For the text-containing cell, return its midpoint in [X, Y] coordinate format. 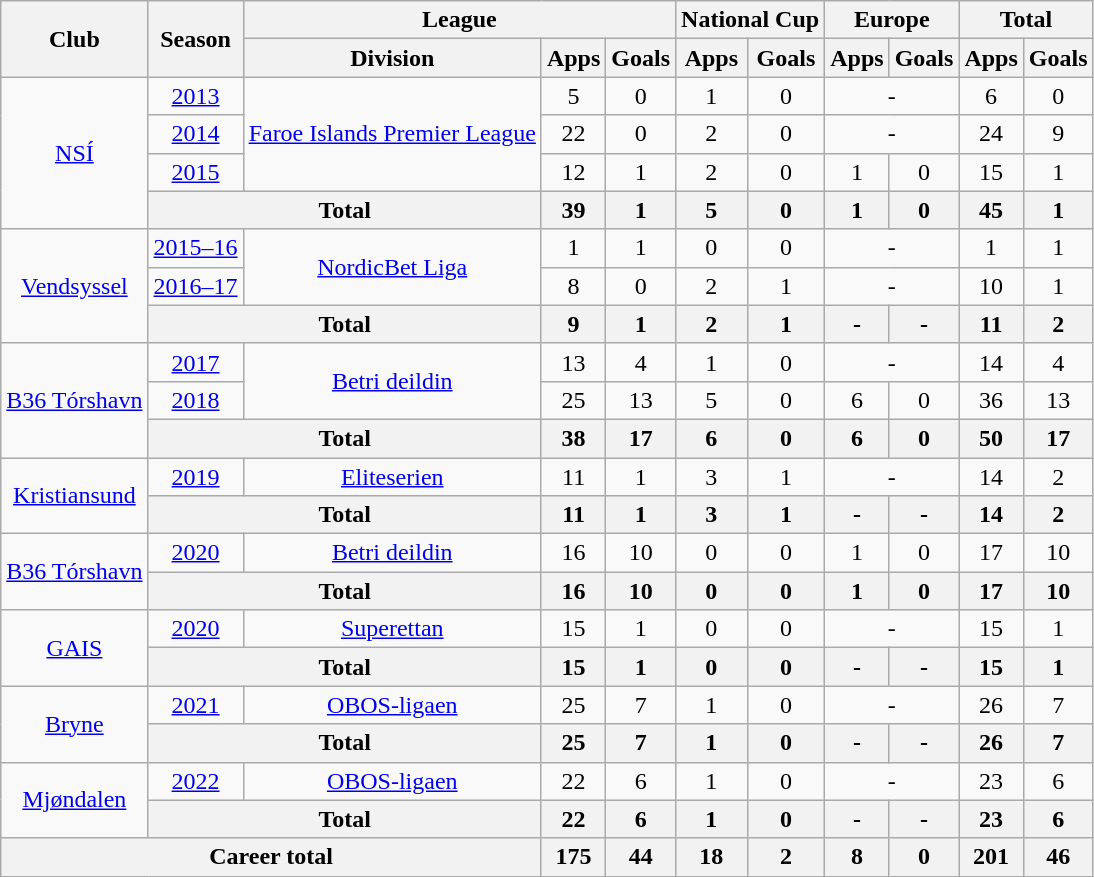
45 [991, 210]
GAIS [74, 648]
18 [712, 857]
NordicBet Liga [392, 267]
24 [991, 134]
Faroe Islands Premier League [392, 134]
50 [991, 438]
Vendsyssel [74, 286]
175 [573, 857]
Kristiansund [74, 496]
Club [74, 39]
2015 [196, 172]
2013 [196, 96]
12 [573, 172]
League [459, 20]
Division [392, 58]
44 [641, 857]
2017 [196, 362]
Season [196, 39]
Mjøndalen [74, 800]
2016–17 [196, 286]
Europe [892, 20]
Eliteserien [392, 477]
2018 [196, 400]
NSÍ [74, 153]
2019 [196, 477]
2015–16 [196, 248]
36 [991, 400]
38 [573, 438]
National Cup [750, 20]
2021 [196, 705]
2014 [196, 134]
39 [573, 210]
2022 [196, 781]
Superettan [392, 629]
46 [1058, 857]
Bryne [74, 724]
201 [991, 857]
Career total [272, 857]
